Scan for the cell matching the given text and deliver its [X, Y] coordinate at center. 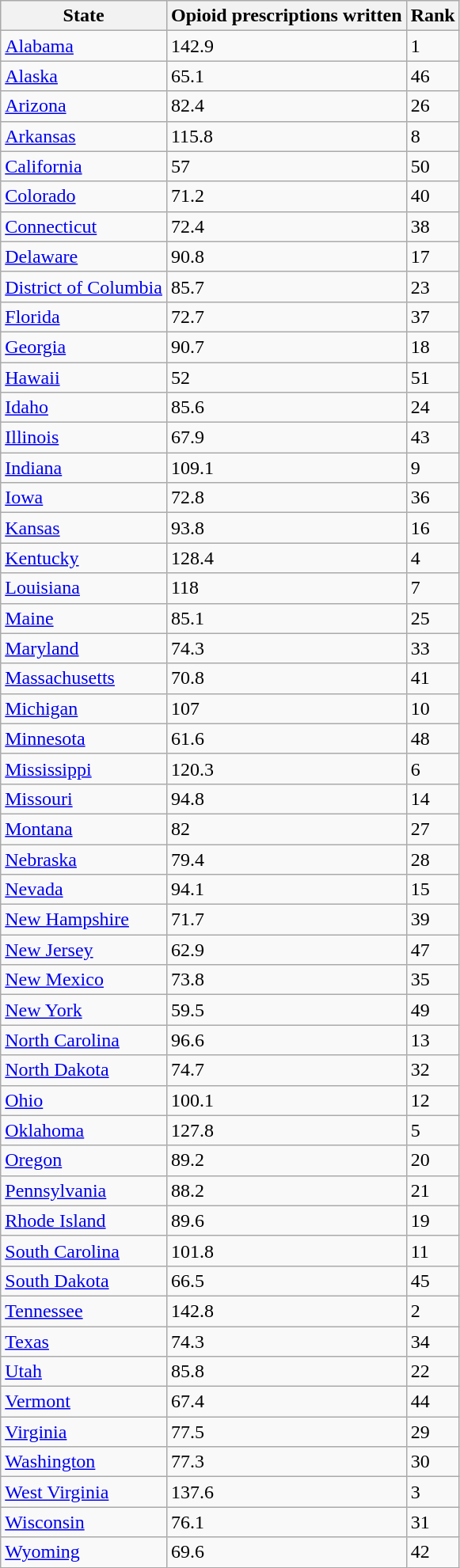
93.8 [287, 528]
89.2 [287, 1160]
88.2 [287, 1190]
4 [432, 558]
North Carolina [84, 1040]
Maine [84, 618]
Oklahoma [84, 1130]
Minnesota [84, 738]
Virginia [84, 1432]
29 [432, 1432]
38 [432, 226]
24 [432, 408]
10 [432, 708]
West Virginia [84, 1492]
39 [432, 920]
Washington [84, 1462]
61.6 [287, 738]
85.8 [287, 1372]
94.1 [287, 890]
101.8 [287, 1251]
70.8 [287, 678]
43 [432, 438]
Idaho [84, 408]
South Dakota [84, 1281]
Missouri [84, 799]
Louisiana [84, 588]
13 [432, 1040]
3 [432, 1492]
94.8 [287, 799]
2 [432, 1311]
44 [432, 1402]
72.7 [287, 317]
41 [432, 678]
27 [432, 829]
76.1 [287, 1522]
42 [432, 1552]
11 [432, 1251]
Colorado [84, 196]
90.7 [287, 347]
Nebraska [84, 859]
45 [432, 1281]
128.4 [287, 558]
25 [432, 618]
47 [432, 950]
100.1 [287, 1100]
90.8 [287, 256]
28 [432, 859]
36 [432, 498]
72.8 [287, 498]
26 [432, 106]
20 [432, 1160]
Wisconsin [84, 1522]
51 [432, 378]
California [84, 166]
85.6 [287, 408]
72.4 [287, 226]
77.5 [287, 1432]
34 [432, 1342]
40 [432, 196]
District of Columbia [84, 287]
Michigan [84, 708]
66.5 [287, 1281]
Mississippi [84, 769]
21 [432, 1190]
Iowa [84, 498]
Maryland [84, 648]
142.8 [287, 1311]
22 [432, 1372]
Massachusetts [84, 678]
New Hampshire [84, 920]
16 [432, 528]
Ohio [84, 1100]
82.4 [287, 106]
Delaware [84, 256]
Georgia [84, 347]
Opioid prescriptions written [287, 16]
Wyoming [84, 1552]
59.5 [287, 1010]
15 [432, 890]
Texas [84, 1342]
Alabama [84, 46]
Indiana [84, 468]
9 [432, 468]
118 [287, 588]
Arkansas [84, 136]
New York [84, 1010]
Hawaii [84, 378]
Illinois [84, 438]
85.1 [287, 618]
Tennessee [84, 1311]
30 [432, 1462]
New Mexico [84, 980]
35 [432, 980]
62.9 [287, 950]
Oregon [84, 1160]
Kansas [84, 528]
127.8 [287, 1130]
107 [287, 708]
Nevada [84, 890]
31 [432, 1522]
71.7 [287, 920]
96.6 [287, 1040]
65.1 [287, 76]
137.6 [287, 1492]
50 [432, 166]
17 [432, 256]
1 [432, 46]
32 [432, 1070]
37 [432, 317]
Pennsylvania [84, 1190]
115.8 [287, 136]
12 [432, 1100]
Rhode Island [84, 1221]
33 [432, 648]
67.4 [287, 1402]
46 [432, 76]
14 [432, 799]
69.6 [287, 1552]
74.7 [287, 1070]
North Dakota [84, 1070]
109.1 [287, 468]
19 [432, 1221]
48 [432, 738]
82 [287, 829]
49 [432, 1010]
Montana [84, 829]
7 [432, 588]
State [84, 16]
52 [287, 378]
Rank [432, 16]
57 [287, 166]
Florida [84, 317]
18 [432, 347]
5 [432, 1130]
South Carolina [84, 1251]
New Jersey [84, 950]
Kentucky [84, 558]
8 [432, 136]
23 [432, 287]
71.2 [287, 196]
Alaska [84, 76]
79.4 [287, 859]
Vermont [84, 1402]
89.6 [287, 1221]
85.7 [287, 287]
142.9 [287, 46]
Arizona [84, 106]
67.9 [287, 438]
6 [432, 769]
120.3 [287, 769]
Utah [84, 1372]
Connecticut [84, 226]
73.8 [287, 980]
77.3 [287, 1462]
